Return (x, y) of the center of cell containing provided text 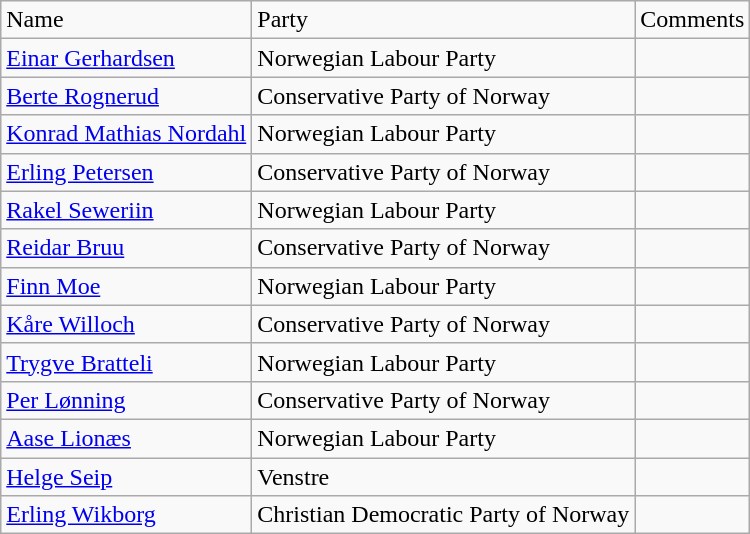
Trygve Bratteli (126, 362)
Einar Gerhardsen (126, 58)
Aase Lionæs (126, 438)
Per Lønning (126, 400)
Comments (692, 20)
Rakel Seweriin (126, 210)
Name (126, 20)
Christian Democratic Party of Norway (444, 515)
Kåre Willoch (126, 324)
Reidar Bruu (126, 248)
Party (444, 20)
Konrad Mathias Nordahl (126, 134)
Helge Seip (126, 477)
Erling Petersen (126, 172)
Erling Wikborg (126, 515)
Venstre (444, 477)
Finn Moe (126, 286)
Berte Rognerud (126, 96)
